Return (X, Y) of the center of cell containing provided text 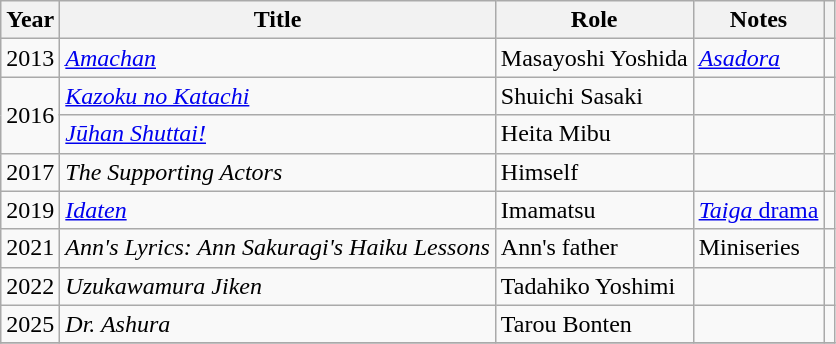
Year (30, 20)
Asadora (758, 58)
2016 (30, 115)
2025 (30, 324)
Shuichi Sasaki (594, 96)
Miniseries (758, 248)
2017 (30, 172)
Dr. Ashura (278, 324)
Amachan (278, 58)
Uzukawamura Jiken (278, 286)
2021 (30, 248)
Kazoku no Katachi (278, 96)
Taiga drama (758, 210)
Heita Mibu (594, 134)
Ann's father (594, 248)
Ann's Lyrics: Ann Sakuragi's Haiku Lessons (278, 248)
2019 (30, 210)
Tadahiko Yoshimi (594, 286)
The Supporting Actors (278, 172)
Jūhan Shuttai! (278, 134)
Title (278, 20)
Role (594, 20)
2013 (30, 58)
Idaten (278, 210)
Himself (594, 172)
Tarou Bonten (594, 324)
2022 (30, 286)
Masayoshi Yoshida (594, 58)
Imamatsu (594, 210)
Notes (758, 20)
